Output the (X, Y) coordinate of the center of the cell containing the given text.  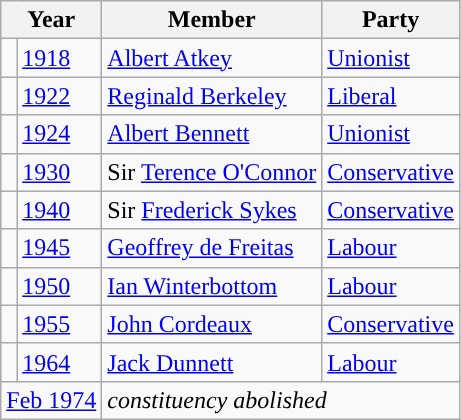
1922 (60, 96)
1940 (60, 210)
Ian Winterbottom (212, 286)
Reginald Berkeley (212, 96)
Party (391, 20)
Albert Atkey (212, 58)
Year (52, 20)
Sir Frederick Sykes (212, 210)
Geoffrey de Freitas (212, 248)
1930 (60, 172)
1950 (60, 286)
1918 (60, 58)
Jack Dunnett (212, 362)
John Cordeaux (212, 324)
Sir Terence O'Connor (212, 172)
Albert Bennett (212, 134)
1955 (60, 324)
Member (212, 20)
1964 (60, 362)
Feb 1974 (52, 400)
Liberal (391, 96)
1945 (60, 248)
1924 (60, 134)
constituency abolished (281, 400)
